Detect which cell encompasses the target text, then output its [X, Y] center coordinate. 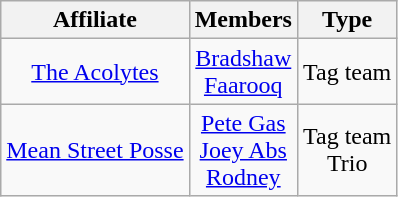
Mean Street Posse [95, 150]
BradshawFaarooq [243, 72]
Affiliate [95, 20]
Type [346, 20]
Pete GasJoey AbsRodney [243, 150]
The Acolytes [95, 72]
Tag teamTrio [346, 150]
Members [243, 20]
Tag team [346, 72]
